Locate the cell with the specified text and output its (x, y) center coordinate. 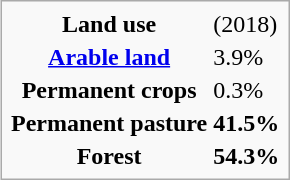
41.5% (246, 123)
Permanent crops (110, 90)
Land use (110, 24)
54.3% (246, 156)
3.9% (246, 57)
(2018) (246, 24)
Forest (110, 156)
Permanent pasture (110, 123)
0.3% (246, 90)
Arable land (110, 57)
